Provide the [x, y] coordinate of the cell's center where the given text is located.  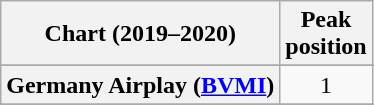
Chart (2019–2020) [140, 34]
Germany Airplay (BVMI) [140, 85]
Peakposition [326, 34]
1 [326, 85]
